For the text-containing cell, return its midpoint in (x, y) coordinate format. 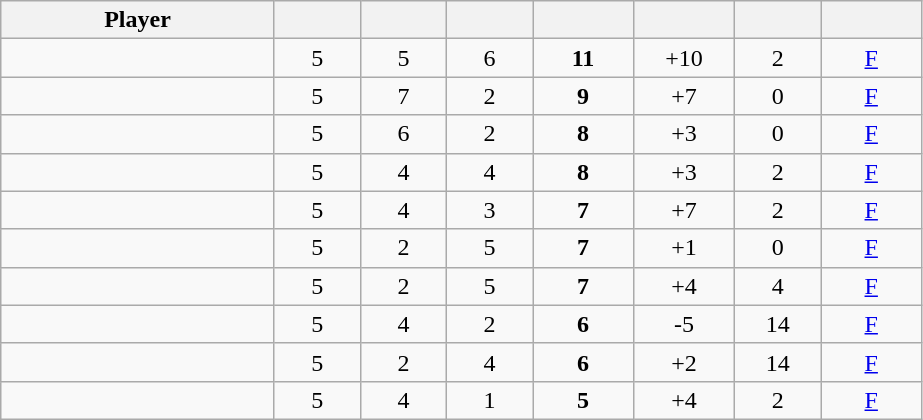
1 (489, 400)
11 (582, 58)
+10 (684, 58)
Player (138, 20)
9 (582, 96)
+1 (684, 248)
-5 (684, 324)
3 (489, 210)
+2 (684, 362)
